Provide the [x, y] coordinate of the cell's center where the given text is located.  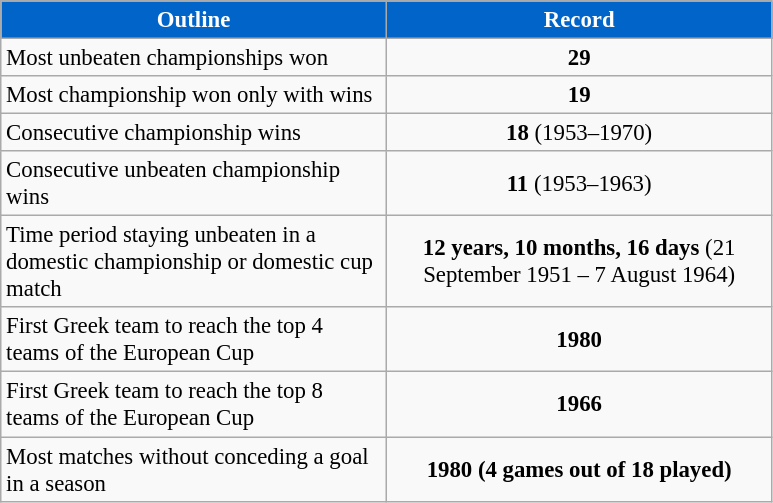
Consecutive championship wins [194, 133]
Most championship won only with wins [194, 95]
11 (1953–1963) [579, 184]
12 years, 10 months, 16 days (21 September 1951 – 7 August 1964) [579, 262]
Most matches without conceding a goal in a season [194, 470]
First Greek team to reach the top 4 teams of the European Cup [194, 340]
Time period staying unbeaten in a domestic championship or domestic cup match [194, 262]
19 [579, 95]
1966 [579, 404]
Most unbeaten championships won [194, 58]
1980 (4 games out of 18 played) [579, 470]
Record [579, 20]
18 (1953–1970) [579, 133]
First Greek team to reach the top 8 teams of the European Cup [194, 404]
29 [579, 58]
Consecutive unbeaten championship wins [194, 184]
Outline [194, 20]
1980 [579, 340]
